Detect which cell encompasses the target text, then output its [X, Y] center coordinate. 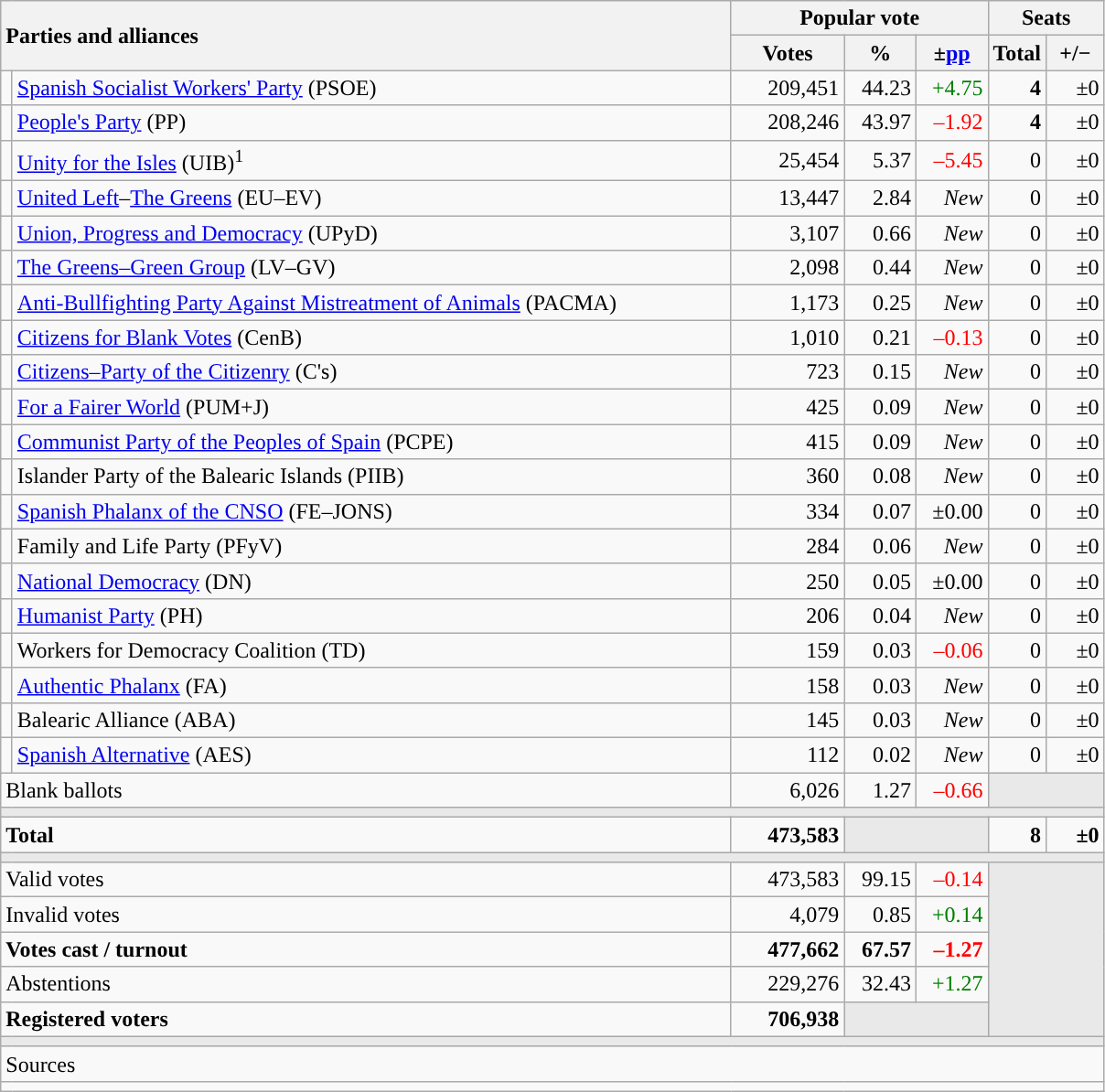
Spanish Alternative (AES) [371, 755]
477,662 [788, 949]
229,276 [788, 984]
0.08 [880, 476]
250 [788, 581]
0.04 [880, 616]
Valid votes [366, 880]
Anti-Bullfighting Party Against Mistreatment of Animals (PACMA) [371, 303]
209,451 [788, 88]
0.02 [880, 755]
158 [788, 685]
Votes cast / turnout [366, 949]
Votes [788, 53]
159 [788, 650]
Workers for Democracy Coalition (TD) [371, 650]
25,454 [788, 161]
Registered voters [366, 1019]
+4.75 [951, 88]
0.66 [880, 233]
8 [1017, 835]
723 [788, 372]
112 [788, 755]
Spanish Socialist Workers' Party (PSOE) [371, 88]
6,026 [788, 790]
–0.13 [951, 337]
0.25 [880, 303]
0.21 [880, 337]
44.23 [880, 88]
67.57 [880, 949]
–5.45 [951, 161]
+1.27 [951, 984]
360 [788, 476]
Communist Party of the Peoples of Spain (PCPE) [371, 442]
–1.92 [951, 123]
0.05 [880, 581]
Sources [552, 1064]
Seats [1046, 18]
1.27 [880, 790]
0.07 [880, 511]
2.84 [880, 198]
Popular vote [860, 18]
Authentic Phalanx (FA) [371, 685]
Family and Life Party (PFyV) [371, 546]
Spanish Phalanx of the CNSO (FE–JONS) [371, 511]
706,938 [788, 1019]
206 [788, 616]
0.44 [880, 268]
–0.06 [951, 650]
334 [788, 511]
United Left–The Greens (EU–EV) [371, 198]
32.43 [880, 984]
Islander Party of the Balearic Islands (PIIB) [371, 476]
+0.14 [951, 915]
0.85 [880, 915]
43.97 [880, 123]
Blank ballots [366, 790]
±pp [951, 53]
% [880, 53]
Balearic Alliance (ABA) [371, 720]
–1.27 [951, 949]
People's Party (PP) [371, 123]
Invalid votes [366, 915]
425 [788, 407]
Citizens for Blank Votes (CenB) [371, 337]
1,010 [788, 337]
0.06 [880, 546]
4,079 [788, 915]
5.37 [880, 161]
0.15 [880, 372]
+/− [1076, 53]
Parties and alliances [366, 36]
145 [788, 720]
–0.14 [951, 880]
208,246 [788, 123]
Unity for the Isles (UIB)1 [371, 161]
The Greens–Green Group (LV–GV) [371, 268]
3,107 [788, 233]
284 [788, 546]
Union, Progress and Democracy (UPyD) [371, 233]
13,447 [788, 198]
Humanist Party (PH) [371, 616]
2,098 [788, 268]
99.15 [880, 880]
National Democracy (DN) [371, 581]
For a Fairer World (PUM+J) [371, 407]
Abstentions [366, 984]
1,173 [788, 303]
Citizens–Party of the Citizenry (C's) [371, 372]
415 [788, 442]
–0.66 [951, 790]
